Scan for the cell matching the given text and deliver its (X, Y) coordinate at center. 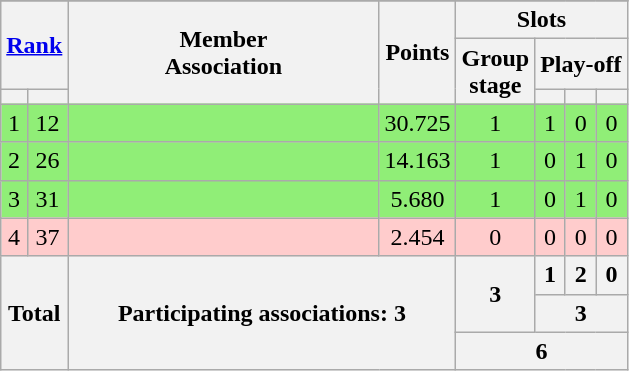
14.163 (418, 161)
Slots (542, 20)
37 (47, 237)
31 (47, 199)
12 (47, 123)
5.680 (418, 199)
6 (542, 351)
26 (47, 161)
Participating associations: 3 (262, 313)
MemberAssociation (224, 52)
Groupstage (496, 72)
Points (418, 52)
4 (14, 237)
2.454 (418, 237)
Play-off (581, 64)
Total (34, 313)
30.725 (418, 123)
Rank (34, 45)
